For the text-containing cell, return its midpoint in [X, Y] coordinate format. 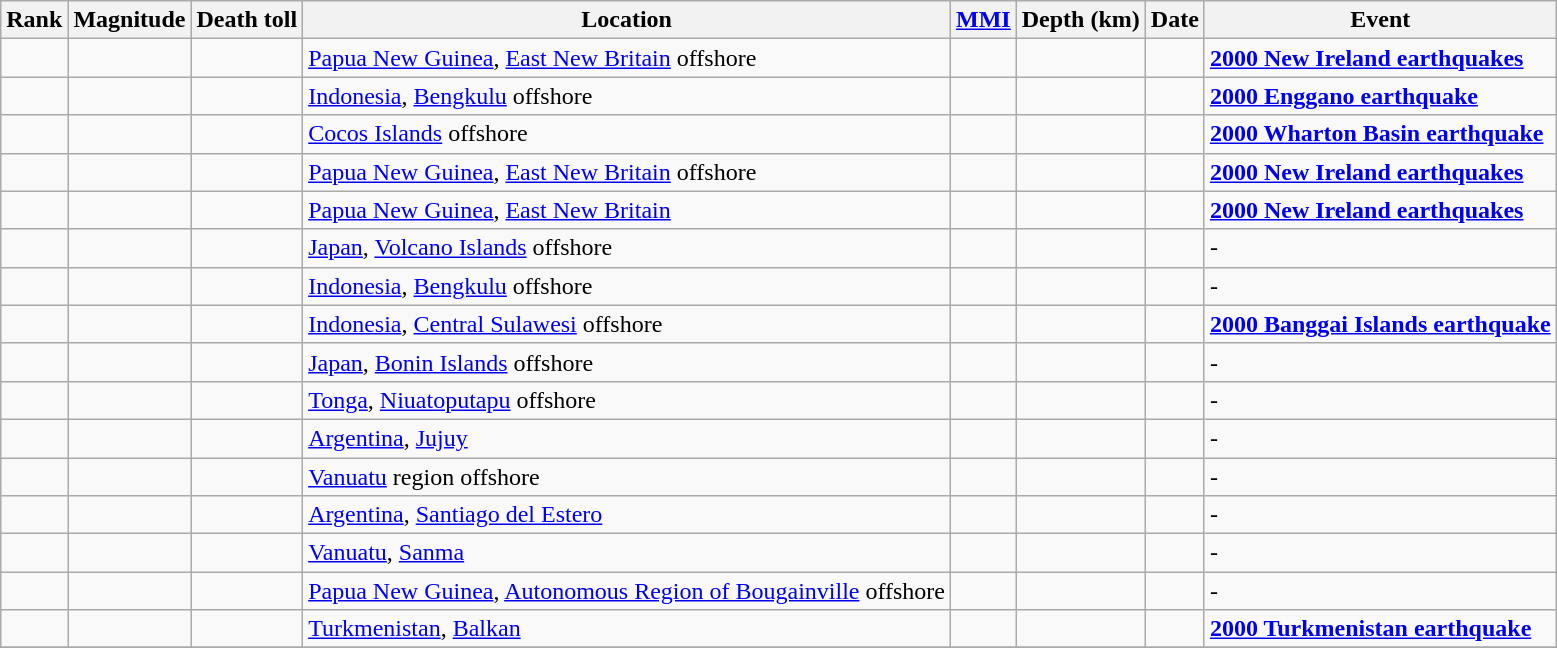
2000 Turkmenistan earthquake [1380, 629]
Japan, Bonin Islands offshore [627, 362]
Japan, Volcano Islands offshore [627, 248]
Papua New Guinea, East New Britain [627, 210]
Date [1174, 20]
Argentina, Santiago del Estero [627, 515]
Location [627, 20]
Argentina, Jujuy [627, 438]
Death toll [247, 20]
MMI [984, 20]
Turkmenistan, Balkan [627, 629]
2000 Banggai Islands earthquake [1380, 324]
Depth (km) [1080, 20]
Cocos Islands offshore [627, 134]
Tonga, Niuatoputapu offshore [627, 400]
Magnitude [130, 20]
Rank [34, 20]
Event [1380, 20]
2000 Wharton Basin earthquake [1380, 134]
Papua New Guinea, Autonomous Region of Bougainville offshore [627, 591]
2000 Enggano earthquake [1380, 96]
Indonesia, Central Sulawesi offshore [627, 324]
Vanuatu, Sanma [627, 553]
Vanuatu region offshore [627, 477]
